Pinpoint the cell where the given text exists, returning its [x, y] midpoint coordinate. 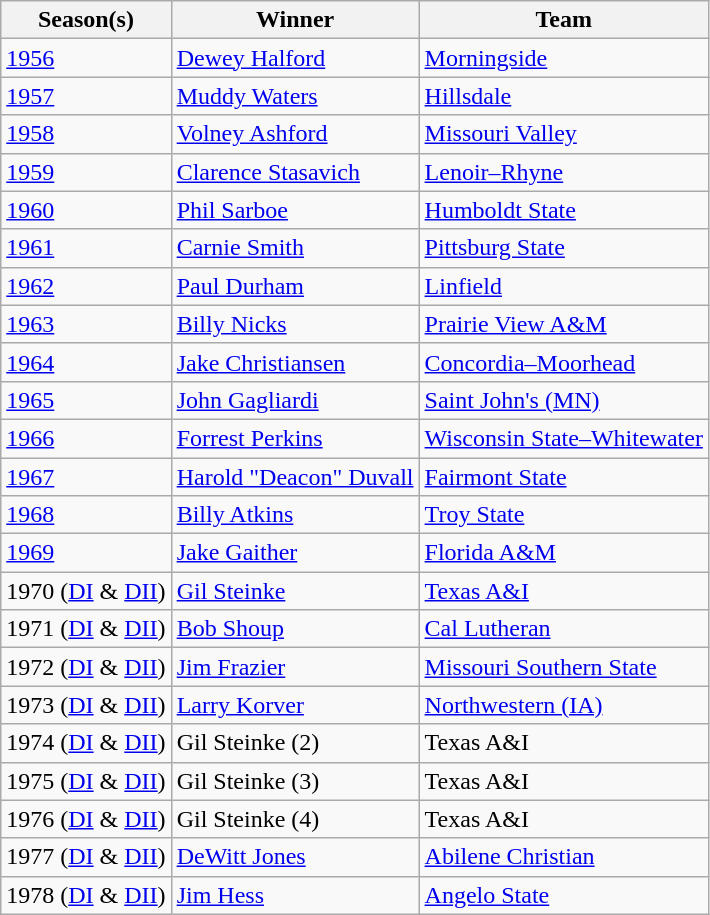
1962 [86, 286]
Billy Atkins [295, 515]
Bob Shoup [295, 629]
1960 [86, 210]
Fairmont State [564, 477]
1967 [86, 477]
Northwestern (IA) [564, 705]
Winner [295, 20]
1959 [86, 172]
Jake Gaither [295, 553]
Team [564, 20]
1977 (DI & DII) [86, 857]
1978 (DI & DII) [86, 895]
Morningside [564, 58]
Harold "Deacon" Duvall [295, 477]
Dewey Halford [295, 58]
1973 (DI & DII) [86, 705]
Florida A&M [564, 553]
1961 [86, 248]
1969 [86, 553]
1965 [86, 400]
Wisconsin State–Whitewater [564, 438]
Troy State [564, 515]
Muddy Waters [295, 96]
Season(s) [86, 20]
Prairie View A&M [564, 324]
Linfield [564, 286]
John Gagliardi [295, 400]
Missouri Valley [564, 134]
Humboldt State [564, 210]
Gil Steinke [295, 591]
1966 [86, 438]
Jim Hess [295, 895]
Lenoir–Rhyne [564, 172]
Cal Lutheran [564, 629]
Carnie Smith [295, 248]
1968 [86, 515]
Saint John's (MN) [564, 400]
1956 [86, 58]
Gil Steinke (4) [295, 819]
Abilene Christian [564, 857]
Larry Korver [295, 705]
1971 (DI & DII) [86, 629]
Jim Frazier [295, 667]
1963 [86, 324]
1957 [86, 96]
Concordia–Moorhead [564, 362]
Paul Durham [295, 286]
1958 [86, 134]
Missouri Southern State [564, 667]
1972 (DI & DII) [86, 667]
Forrest Perkins [295, 438]
Gil Steinke (2) [295, 743]
1974 (DI & DII) [86, 743]
Clarence Stasavich [295, 172]
1970 (DI & DII) [86, 591]
Phil Sarboe [295, 210]
DeWitt Jones [295, 857]
Billy Nicks [295, 324]
Angelo State [564, 895]
Gil Steinke (3) [295, 781]
1976 (DI & DII) [86, 819]
Pittsburg State [564, 248]
1964 [86, 362]
1975 (DI & DII) [86, 781]
Volney Ashford [295, 134]
Hillsdale [564, 96]
Jake Christiansen [295, 362]
